Determine the [X, Y] coordinate at the center of the cell enclosing the given text.  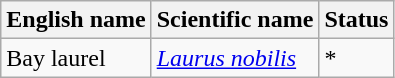
Status [356, 20]
Bay laurel [76, 58]
Scientific name [235, 20]
English name [76, 20]
Laurus nobilis [235, 58]
* [356, 58]
